Provide the [x, y] coordinate of the cell's center where the given text is located.  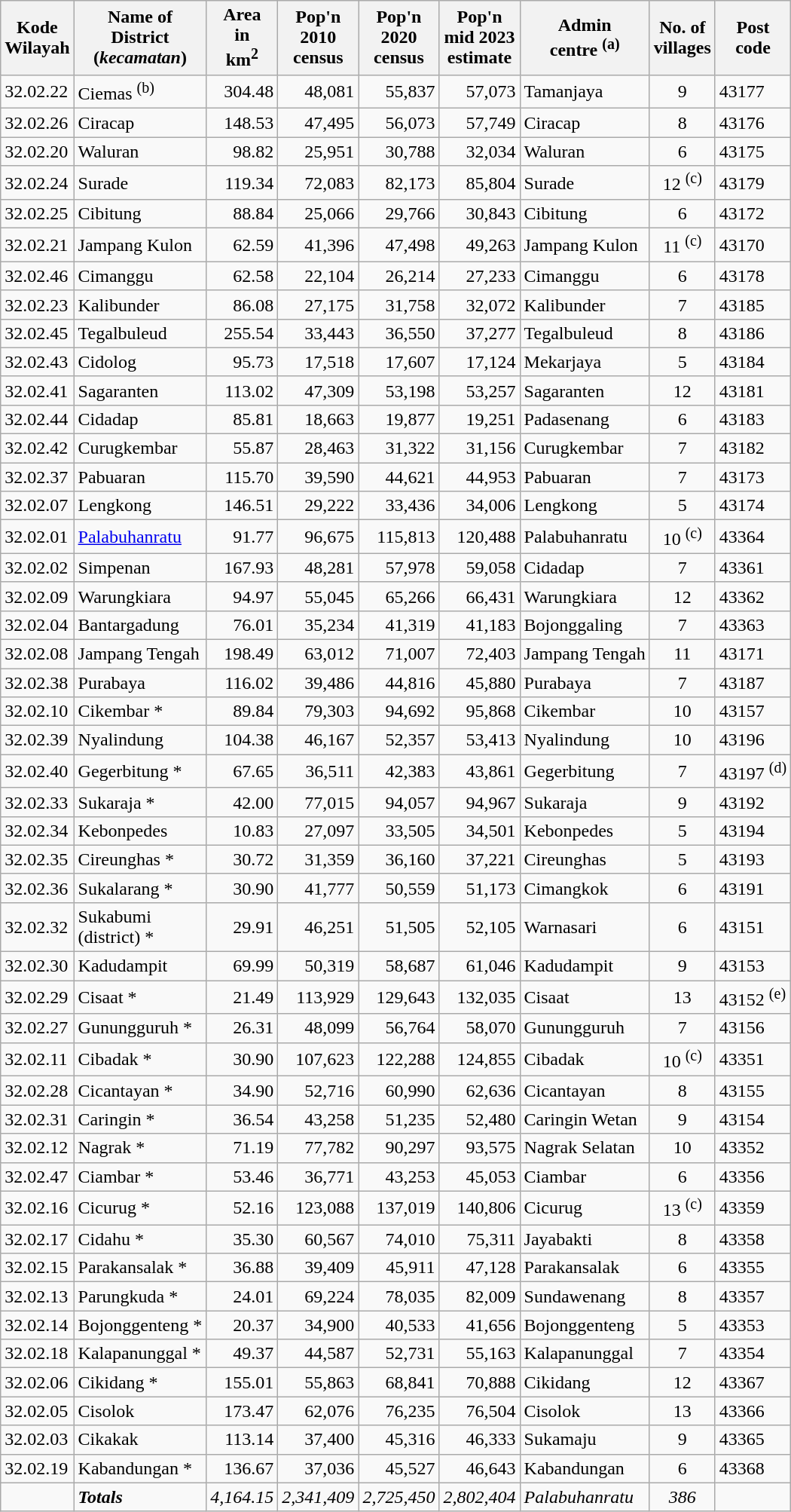
20.37 [243, 1325]
42,383 [399, 772]
33,443 [318, 333]
36.54 [243, 1119]
32.02.13 [38, 1296]
17,607 [399, 362]
43196 [753, 740]
48,081 [318, 92]
Warnasari [585, 927]
43197 (d) [753, 772]
Sukabumi (district) * [140, 927]
Cicantayan [585, 1091]
255.54 [243, 333]
34,501 [479, 831]
43359 [753, 1207]
47,498 [399, 246]
32.02.31 [38, 1119]
43351 [753, 1060]
Pop'n mid 2023estimate [479, 38]
43192 [753, 802]
43170 [753, 246]
49,263 [479, 246]
Jayabakti [585, 1239]
43157 [753, 712]
32.02.24 [38, 182]
94,057 [399, 802]
27,233 [479, 276]
52,357 [399, 740]
Sukamaju [585, 1440]
36,550 [399, 333]
32.02.20 [38, 152]
Sukalarang * [140, 888]
37,221 [479, 859]
43171 [753, 653]
Simpenan [140, 568]
Cikidang [585, 1382]
33,505 [399, 831]
57,978 [399, 568]
Ciambar * [140, 1177]
44,587 [318, 1354]
31,758 [399, 305]
30,843 [479, 214]
52.16 [243, 1207]
32.02.19 [38, 1468]
119.34 [243, 182]
96,675 [318, 537]
Bojonggenteng [585, 1325]
Cikakak [140, 1440]
32.02.01 [38, 537]
Bantargadung [140, 625]
41,396 [318, 246]
Kalapanunggal * [140, 1354]
52,716 [318, 1091]
32.02.12 [38, 1148]
45,053 [479, 1177]
107,623 [318, 1060]
22,104 [318, 276]
82,009 [479, 1296]
43156 [753, 1028]
Cicurug [585, 1207]
122,288 [399, 1060]
50,319 [318, 966]
48,281 [318, 568]
51,235 [399, 1119]
32.02.08 [38, 653]
94,967 [479, 802]
116.02 [243, 683]
85,804 [479, 182]
146.51 [243, 506]
32.02.10 [38, 712]
Sukaraja [585, 802]
39,590 [318, 477]
32,072 [479, 305]
32.02.46 [38, 276]
46,251 [318, 927]
120,488 [479, 537]
82,173 [399, 182]
43184 [753, 362]
74,010 [399, 1239]
Cibadak * [140, 1060]
30,788 [399, 152]
70,888 [479, 1382]
Area inkm2 [243, 38]
Cireunghas * [140, 859]
32.02.30 [38, 966]
32.02.26 [38, 123]
32.02.36 [38, 888]
34,006 [479, 506]
43193 [753, 859]
71,007 [399, 653]
79,303 [318, 712]
Nagrak Selatan [585, 1148]
36,771 [318, 1177]
29,766 [399, 214]
32.02.47 [38, 1177]
62.58 [243, 276]
36.88 [243, 1268]
62,076 [318, 1411]
94.97 [243, 596]
10.83 [243, 831]
43179 [753, 182]
32.02.14 [38, 1325]
Gegerbitung [585, 772]
32.02.35 [38, 859]
Bojonggenteng * [140, 1325]
44,953 [479, 477]
36,160 [399, 859]
69,224 [318, 1296]
28,463 [318, 448]
43181 [753, 390]
62,636 [479, 1091]
Kalapanunggal [585, 1354]
Cidolog [140, 362]
59,058 [479, 568]
60,567 [318, 1239]
43174 [753, 506]
43153 [753, 966]
43361 [753, 568]
25,066 [318, 214]
Pop'n 2020census [399, 38]
140,806 [479, 1207]
25,951 [318, 152]
58,687 [399, 966]
39,409 [318, 1268]
60,990 [399, 1091]
43191 [753, 888]
42.00 [243, 802]
32.02.22 [38, 92]
48,099 [318, 1028]
32.02.44 [38, 419]
137,019 [399, 1207]
32.02.21 [38, 246]
69.99 [243, 966]
Cibadak [585, 1060]
61,046 [479, 966]
94,692 [399, 712]
43172 [753, 214]
43173 [753, 477]
32.02.18 [38, 1354]
47,495 [318, 123]
113.14 [243, 1440]
Ciambar [585, 1177]
104.38 [243, 740]
41,183 [479, 625]
43363 [753, 625]
51,173 [479, 888]
Sundawenang [585, 1296]
43355 [753, 1268]
41,656 [479, 1325]
33,436 [399, 506]
50,559 [399, 888]
31,359 [318, 859]
11 (c) [683, 246]
40,533 [399, 1325]
55,863 [318, 1382]
43178 [753, 276]
115,813 [399, 537]
Gunungguruh [585, 1028]
43365 [753, 1440]
Admincentre (a) [585, 38]
30.72 [243, 859]
52,480 [479, 1119]
37,400 [318, 1440]
43368 [753, 1468]
43,258 [318, 1119]
43356 [753, 1177]
76.01 [243, 625]
Parungkuda * [140, 1296]
43194 [753, 831]
43176 [753, 123]
34,900 [318, 1325]
Bojonggaling [585, 625]
32.02.37 [38, 477]
Gegerbitung * [140, 772]
31,156 [479, 448]
36,511 [318, 772]
Pop'n 2010census [318, 38]
148.53 [243, 123]
90,297 [399, 1148]
52,105 [479, 927]
45,911 [399, 1268]
Caringin * [140, 1119]
Cicurug * [140, 1207]
26.31 [243, 1028]
32.02.17 [38, 1239]
43155 [753, 1091]
43185 [753, 305]
18,663 [318, 419]
Kode Wilayah [38, 38]
32.02.29 [38, 998]
43358 [753, 1239]
43154 [753, 1119]
32.02.23 [38, 305]
85.81 [243, 419]
17,124 [479, 362]
46,333 [479, 1440]
Cireunghas [585, 859]
32.02.16 [38, 1207]
44,621 [399, 477]
43352 [753, 1148]
Parakansalak * [140, 1268]
32.02.27 [38, 1028]
53,413 [479, 740]
32.02.06 [38, 1382]
Kabandungan * [140, 1468]
32.02.45 [38, 333]
43353 [753, 1325]
32.02.09 [38, 596]
32.02.07 [38, 506]
65,266 [399, 596]
37,036 [318, 1468]
32.02.05 [38, 1411]
45,527 [399, 1468]
Padasenang [585, 419]
93,575 [479, 1148]
167.93 [243, 568]
31,322 [399, 448]
41,319 [399, 625]
78,035 [399, 1296]
75,311 [479, 1239]
19,251 [479, 419]
32.02.33 [38, 802]
132,035 [479, 998]
57,073 [479, 92]
386 [683, 1497]
29.91 [243, 927]
24.01 [243, 1296]
45,316 [399, 1440]
27,097 [318, 831]
115.70 [243, 477]
123,088 [318, 1207]
32.02.38 [38, 683]
49.37 [243, 1354]
43186 [753, 333]
32.02.40 [38, 772]
Totals [140, 1497]
66,431 [479, 596]
32.02.25 [38, 214]
55,837 [399, 92]
46,643 [479, 1468]
11 [683, 653]
72,403 [479, 653]
4,164.15 [243, 1497]
Cikembar * [140, 712]
No. ofvillages [683, 38]
43362 [753, 596]
2,341,409 [318, 1497]
Gunungguruh * [140, 1028]
37,277 [479, 333]
32.02.11 [38, 1060]
43177 [753, 92]
Sukaraja * [140, 802]
89.84 [243, 712]
76,504 [479, 1411]
113,929 [318, 998]
55,045 [318, 596]
Nagrak * [140, 1148]
53,257 [479, 390]
43183 [753, 419]
27,175 [318, 305]
43152 (e) [753, 998]
45,880 [479, 683]
44,816 [399, 683]
173.47 [243, 1411]
67.65 [243, 772]
Postcode [753, 38]
32.02.39 [38, 740]
Kabandungan [585, 1468]
155.01 [243, 1382]
304.48 [243, 92]
198.49 [243, 653]
77,782 [318, 1148]
32.02.04 [38, 625]
58,070 [479, 1028]
71.19 [243, 1148]
86.08 [243, 305]
35.30 [243, 1239]
Cicantayan * [140, 1091]
98.82 [243, 152]
39,486 [318, 683]
43367 [753, 1382]
2,802,404 [479, 1497]
Tamanjaya [585, 92]
32.02.02 [38, 568]
Name ofDistrict(kecamatan) [140, 38]
32,034 [479, 152]
124,855 [479, 1060]
77,015 [318, 802]
55,163 [479, 1354]
41,777 [318, 888]
68,841 [399, 1382]
43,861 [479, 772]
Cikembar [585, 712]
43357 [753, 1296]
17,518 [318, 362]
26,214 [399, 276]
Cisaat * [140, 998]
43175 [753, 152]
32.02.42 [38, 448]
129,643 [399, 998]
32.02.34 [38, 831]
43151 [753, 927]
43354 [753, 1354]
63,012 [318, 653]
35,234 [318, 625]
32.02.32 [38, 927]
34.90 [243, 1091]
43,253 [399, 1177]
12 (c) [683, 182]
Mekarjaya [585, 362]
32.02.28 [38, 1091]
21.49 [243, 998]
46,167 [318, 740]
43366 [753, 1411]
43187 [753, 683]
56,073 [399, 123]
Cisaat [585, 998]
95,868 [479, 712]
76,235 [399, 1411]
47,128 [479, 1268]
43182 [753, 448]
19,877 [399, 419]
62.59 [243, 246]
29,222 [318, 506]
2,725,450 [399, 1497]
Parakansalak [585, 1268]
Cidahu * [140, 1239]
Cikidang * [140, 1382]
32.02.15 [38, 1268]
72,083 [318, 182]
91.77 [243, 537]
Cimangkok [585, 888]
32.02.43 [38, 362]
113.02 [243, 390]
Caringin Wetan [585, 1119]
32.02.03 [38, 1440]
52,731 [399, 1354]
55.87 [243, 448]
32.02.41 [38, 390]
53.46 [243, 1177]
43364 [753, 537]
47,309 [318, 390]
57,749 [479, 123]
95.73 [243, 362]
53,198 [399, 390]
88.84 [243, 214]
51,505 [399, 927]
13 (c) [683, 1207]
Ciemas (b) [140, 92]
56,764 [399, 1028]
136.67 [243, 1468]
